Return [x, y] of the center of cell containing provided text 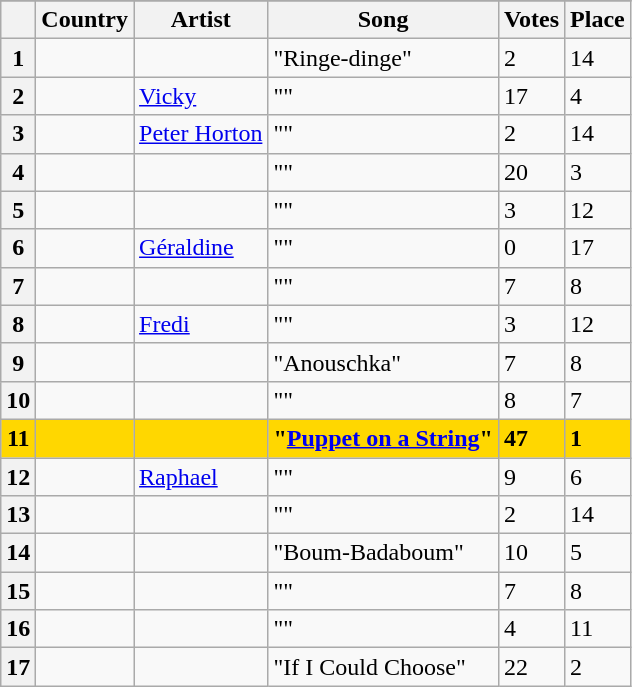
22 [531, 667]
Géraldine [201, 248]
Fredi [201, 324]
20 [531, 172]
Country [85, 20]
Place [598, 20]
"If I Could Choose" [383, 667]
Vicky [201, 96]
Song [383, 20]
15 [18, 591]
"Boum-Badaboum" [383, 553]
"Puppet on a String" [383, 438]
"Ringe-dinge" [383, 58]
0 [531, 248]
"Anouschka" [383, 362]
47 [531, 438]
16 [18, 629]
Peter Horton [201, 134]
Artist [201, 20]
13 [18, 515]
Raphael [201, 477]
Votes [531, 20]
